Extract the (X, Y) coordinate from the center of the cell holding the provided text.  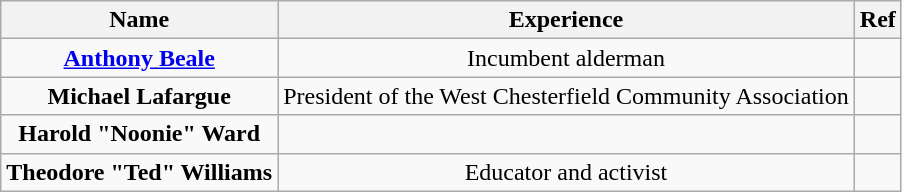
Anthony Beale (140, 58)
Harold "Noonie" Ward (140, 134)
Incumbent alderman (566, 58)
Ref (878, 20)
Educator and activist (566, 172)
President of the West Chesterfield Community Association (566, 96)
Name (140, 20)
Michael Lafargue (140, 96)
Experience (566, 20)
Theodore "Ted" Williams (140, 172)
